Identify which cell holds the provided text, then report its [X, Y] central coordinate. 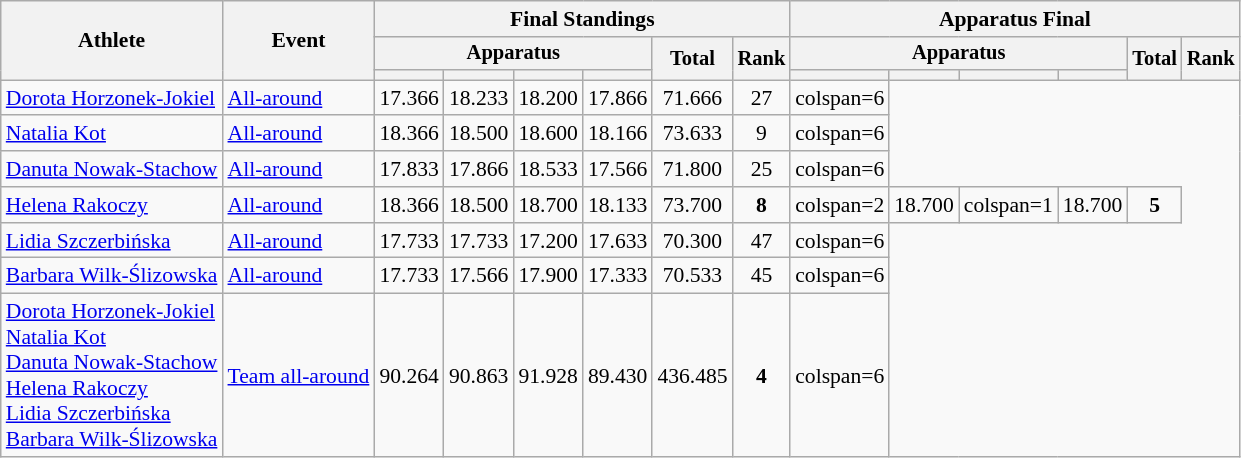
Event [298, 40]
Helena Rakoczy [112, 205]
8 [762, 205]
Dorota Horzonek-Jokiel [112, 98]
colspan=2 [840, 205]
Athlete [112, 40]
9 [762, 134]
4 [762, 376]
47 [762, 241]
89.430 [618, 376]
45 [762, 276]
Lidia Szczerbińska [112, 241]
Apparatus Final [1014, 19]
90.264 [408, 376]
17.900 [548, 276]
71.666 [692, 98]
73.700 [692, 205]
73.633 [692, 134]
25 [762, 169]
colspan=1 [1008, 205]
18.200 [548, 98]
70.300 [692, 241]
18.533 [548, 169]
17.366 [408, 98]
18.166 [618, 134]
436.485 [692, 376]
17.200 [548, 241]
18.133 [618, 205]
18.600 [548, 134]
Barbara Wilk-Ślizowska [112, 276]
17.333 [618, 276]
27 [762, 98]
91.928 [548, 376]
Team all-around [298, 376]
Dorota Horzonek-JokielNatalia KotDanuta Nowak-StachowHelena RakoczyLidia SzczerbińskaBarbara Wilk-Ślizowska [112, 376]
71.800 [692, 169]
17.833 [408, 169]
90.863 [478, 376]
5 [1154, 205]
70.533 [692, 276]
Natalia Kot [112, 134]
17.633 [618, 241]
Danuta Nowak-Stachow [112, 169]
18.233 [478, 98]
Final Standings [582, 19]
